For the text-containing cell, return its midpoint in [X, Y] coordinate format. 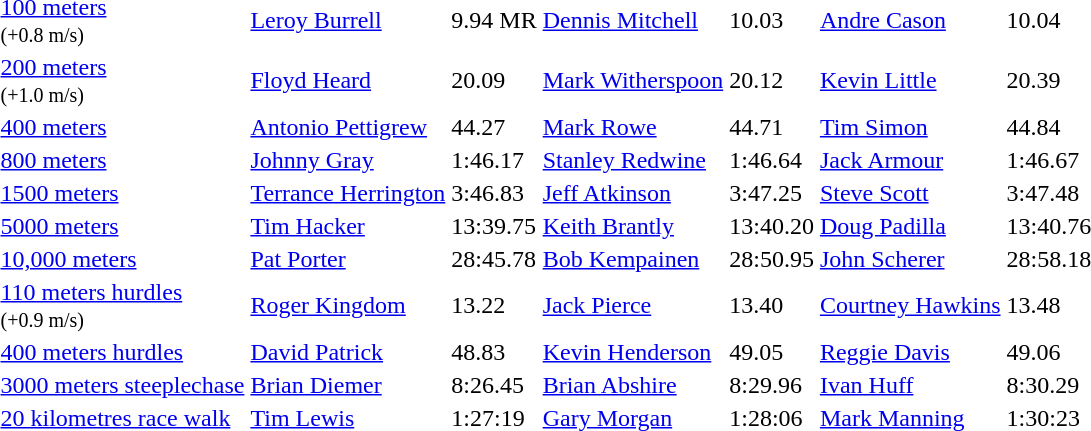
Courtney Hawkins [910, 306]
Mark Rowe [633, 127]
1:46.17 [494, 160]
Keith Brantly [633, 226]
Reggie Davis [910, 352]
Jack Armour [910, 160]
Pat Porter [348, 259]
Terrance Herrington [348, 193]
13:40.20 [772, 226]
Doug Padilla [910, 226]
John Scherer [910, 259]
49.05 [772, 352]
20.09 [494, 80]
13.40 [772, 306]
Ivan Huff [910, 385]
48.83 [494, 352]
28:50.95 [772, 259]
Roger Kingdom [348, 306]
44.71 [772, 127]
8:26.45 [494, 385]
1:46.64 [772, 160]
Stanley Redwine [633, 160]
20.12 [772, 80]
Johnny Gray [348, 160]
Kevin Little [910, 80]
Brian Abshire [633, 385]
Antonio Pettigrew [348, 127]
44.27 [494, 127]
8:29.96 [772, 385]
Jack Pierce [633, 306]
28:45.78 [494, 259]
Steve Scott [910, 193]
3:46.83 [494, 193]
Floyd Heard [348, 80]
Brian Diemer [348, 385]
Tim Hacker [348, 226]
David Patrick [348, 352]
13:39.75 [494, 226]
13.22 [494, 306]
Tim Simon [910, 127]
Mark Witherspoon [633, 80]
3:47.25 [772, 193]
Jeff Atkinson [633, 193]
Bob Kempainen [633, 259]
Kevin Henderson [633, 352]
